Identify which cell holds the provided text, then report its [x, y] central coordinate. 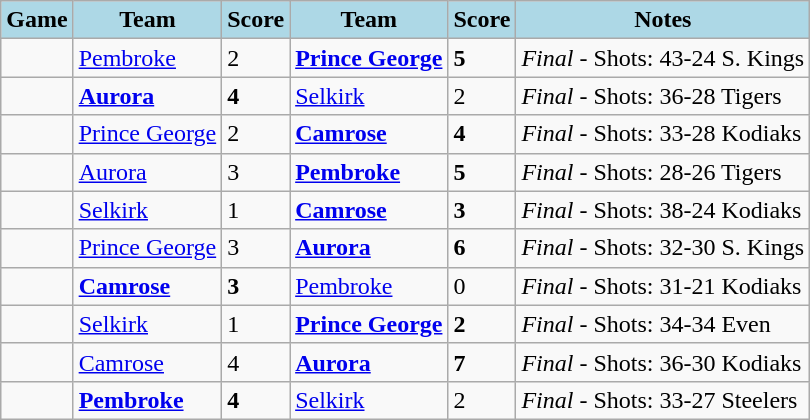
Final - Shots: 36-28 Tigers [663, 96]
Final - Shots: 33-27 Steelers [663, 400]
Final - Shots: 34-34 Even [663, 324]
Final - Shots: 28-26 Tigers [663, 172]
Final - Shots: 32-30 S. Kings [663, 248]
Final - Shots: 36-30 Kodiaks [663, 362]
7 [482, 362]
Game [37, 20]
Final - Shots: 33-28 Kodiaks [663, 134]
0 [482, 286]
6 [482, 248]
Final - Shots: 31-21 Kodiaks [663, 286]
Notes [663, 20]
Final - Shots: 43-24 S. Kings [663, 58]
Final - Shots: 38-24 Kodiaks [663, 210]
